Provide the (x, y) coordinate of the cell's center where the given text is located.  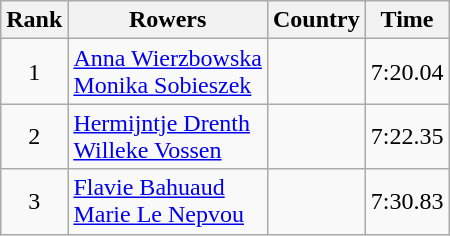
2 (34, 136)
7:20.04 (407, 72)
Rowers (168, 20)
Hermijntje DrenthWilleke Vossen (168, 136)
Anna WierzbowskaMonika Sobieszek (168, 72)
Time (407, 20)
Country (316, 20)
7:30.83 (407, 202)
3 (34, 202)
1 (34, 72)
Flavie BahuaudMarie Le Nepvou (168, 202)
7:22.35 (407, 136)
Rank (34, 20)
